Search for the cell housing the specified text and yield its (x, y) center coordinate. 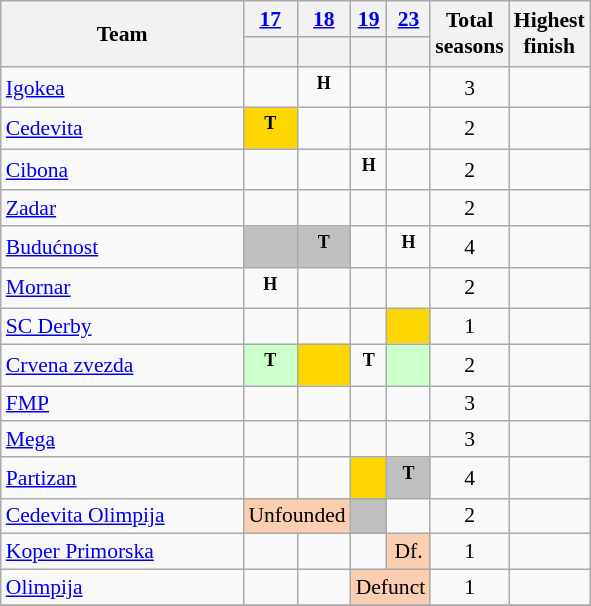
18 (324, 19)
FMP (122, 404)
SC Derby (122, 327)
Partizan (122, 478)
19 (369, 19)
Defunct (391, 588)
Crvena zvezda (122, 366)
Highestfinish (550, 34)
Budućnost (122, 246)
Olimpija (122, 588)
Df. (409, 552)
23 (409, 19)
Mega (122, 440)
Cibona (122, 170)
Mornar (122, 288)
Totalseasons (470, 34)
Zadar (122, 209)
Igokea (122, 88)
Team (122, 34)
17 (270, 19)
Unfounded (296, 517)
Koper Primorska (122, 552)
Cedevita (122, 128)
Cedevita Olimpija (122, 517)
